Pinpoint the cell where the given text exists, returning its [X, Y] midpoint coordinate. 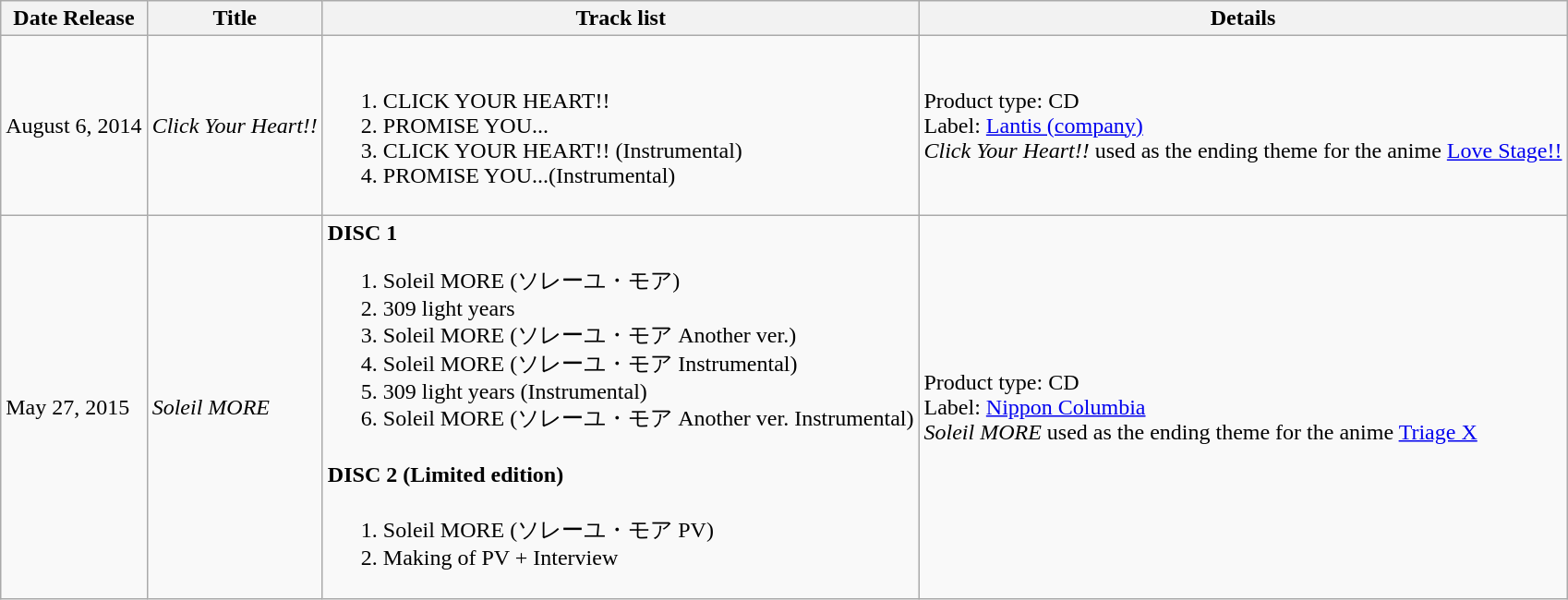
CLICK YOUR HEART!!PROMISE YOU...CLICK YOUR HEART!! (Instrumental)PROMISE YOU...(Instrumental) [621, 126]
Soleil MORE [235, 406]
Product type: CDLabel: Nippon ColumbiaSoleil MORE used as the ending theme for the anime Triage X [1243, 406]
August 6, 2014 [74, 126]
Product type: CDLabel: Lantis (company)Click Your Heart!! used as the ending theme for the anime Love Stage!! [1243, 126]
Details [1243, 18]
Click Your Heart!! [235, 126]
Track list [621, 18]
Date Release [74, 18]
Title [235, 18]
May 27, 2015 [74, 406]
